Provide the (X, Y) coordinate of the cell's center where the given text is located.  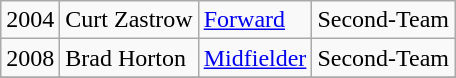
Forward (255, 20)
2008 (30, 58)
Brad Horton (129, 58)
2004 (30, 20)
Midfielder (255, 58)
Curt Zastrow (129, 20)
